Determine the [X, Y] coordinate at the center of the cell enclosing the given text.  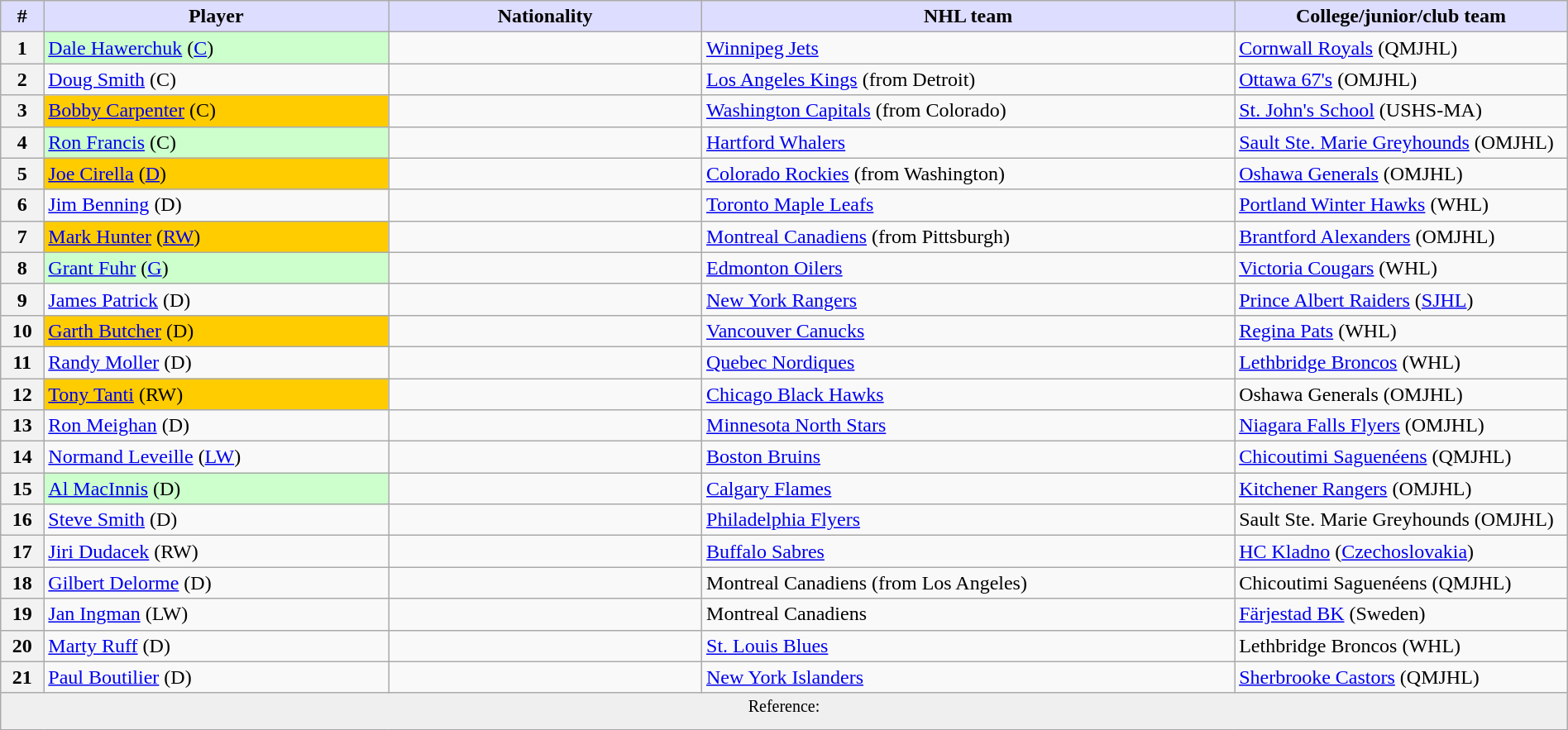
7 [22, 236]
2 [22, 79]
Bobby Carpenter (C) [217, 111]
Colorado Rockies (from Washington) [968, 174]
6 [22, 205]
Jim Benning (D) [217, 205]
12 [22, 394]
St. John's School (USHS-MA) [1401, 111]
13 [22, 426]
Sherbrooke Castors (QMJHL) [1401, 677]
8 [22, 268]
3 [22, 111]
Ottawa 67's (OMJHL) [1401, 79]
4 [22, 142]
College/junior/club team [1401, 17]
New York Islanders [968, 677]
16 [22, 520]
Los Angeles Kings (from Detroit) [968, 79]
Buffalo Sabres [968, 551]
Steve Smith (D) [217, 520]
14 [22, 457]
21 [22, 677]
Kitchener Rangers (OMJHL) [1401, 489]
Montreal Canadiens (from Pittsburgh) [968, 236]
17 [22, 551]
Randy Moller (D) [217, 362]
Dale Hawerchuk (C) [217, 48]
Victoria Cougars (WHL) [1401, 268]
11 [22, 362]
Philadelphia Flyers [968, 520]
Washington Capitals (from Colorado) [968, 111]
Niagara Falls Flyers (OMJHL) [1401, 426]
Normand Leveille (LW) [217, 457]
5 [22, 174]
20 [22, 646]
1 [22, 48]
Grant Fuhr (G) [217, 268]
Player [217, 17]
NHL team [968, 17]
# [22, 17]
Marty Ruff (D) [217, 646]
James Patrick (D) [217, 299]
Doug Smith (C) [217, 79]
18 [22, 583]
Minnesota North Stars [968, 426]
15 [22, 489]
Jan Ingman (LW) [217, 614]
Montreal Canadiens [968, 614]
10 [22, 331]
Färjestad BK (Sweden) [1401, 614]
19 [22, 614]
Jiri Dudacek (RW) [217, 551]
HC Kladno (Czechoslovakia) [1401, 551]
St. Louis Blues [968, 646]
Tony Tanti (RW) [217, 394]
Garth Butcher (D) [217, 331]
Hartford Whalers [968, 142]
Quebec Nordiques [968, 362]
9 [22, 299]
Mark Hunter (RW) [217, 236]
Chicago Black Hawks [968, 394]
Nationality [546, 17]
Brantford Alexanders (OMJHL) [1401, 236]
Winnipeg Jets [968, 48]
Paul Boutilier (D) [217, 677]
Al MacInnis (D) [217, 489]
Gilbert Delorme (D) [217, 583]
Edmonton Oilers [968, 268]
Cornwall Royals (QMJHL) [1401, 48]
Calgary Flames [968, 489]
Ron Meighan (D) [217, 426]
Portland Winter Hawks (WHL) [1401, 205]
Boston Bruins [968, 457]
Ron Francis (C) [217, 142]
Toronto Maple Leafs [968, 205]
New York Rangers [968, 299]
Joe Cirella (D) [217, 174]
Vancouver Canucks [968, 331]
Montreal Canadiens (from Los Angeles) [968, 583]
Prince Albert Raiders (SJHL) [1401, 299]
Regina Pats (WHL) [1401, 331]
Reference: [784, 711]
